From the cell containing the given text, extract its center point as [X, Y] coordinate. 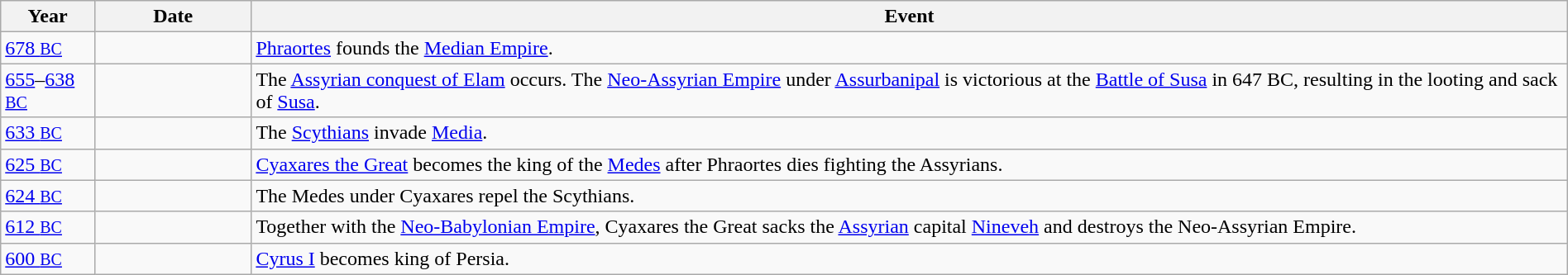
The Medes under Cyaxares repel the Scythians. [910, 196]
624 BC [48, 196]
678 BC [48, 48]
625 BC [48, 164]
Date [172, 17]
633 BC [48, 133]
The Scythians invade Media. [910, 133]
612 BC [48, 227]
Cyaxares the Great becomes the king of the Medes after Phraortes dies fighting the Assyrians. [910, 164]
Cyrus I becomes king of Persia. [910, 258]
Together with the Neo-Babylonian Empire, Cyaxares the Great sacks the Assyrian capital Nineveh and destroys the Neo-Assyrian Empire. [910, 227]
Event [910, 17]
Year [48, 17]
Phraortes founds the Median Empire. [910, 48]
600 BC [48, 258]
655–638 BC [48, 91]
